Return the (X, Y) coordinate for the center point of the cell that contains the specified text.  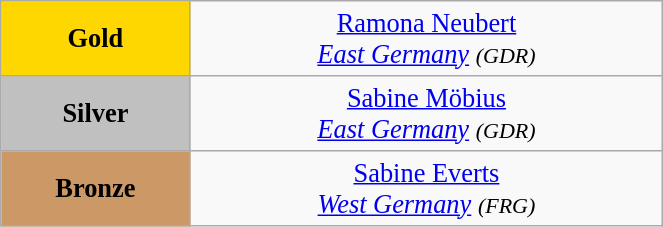
Bronze (96, 188)
Ramona NeubertEast Germany (GDR) (426, 38)
Silver (96, 112)
Sabine MöbiusEast Germany (GDR) (426, 112)
Gold (96, 38)
Sabine EvertsWest Germany (FRG) (426, 188)
